Determine the (x, y) coordinate at the center of the cell enclosing the given text.  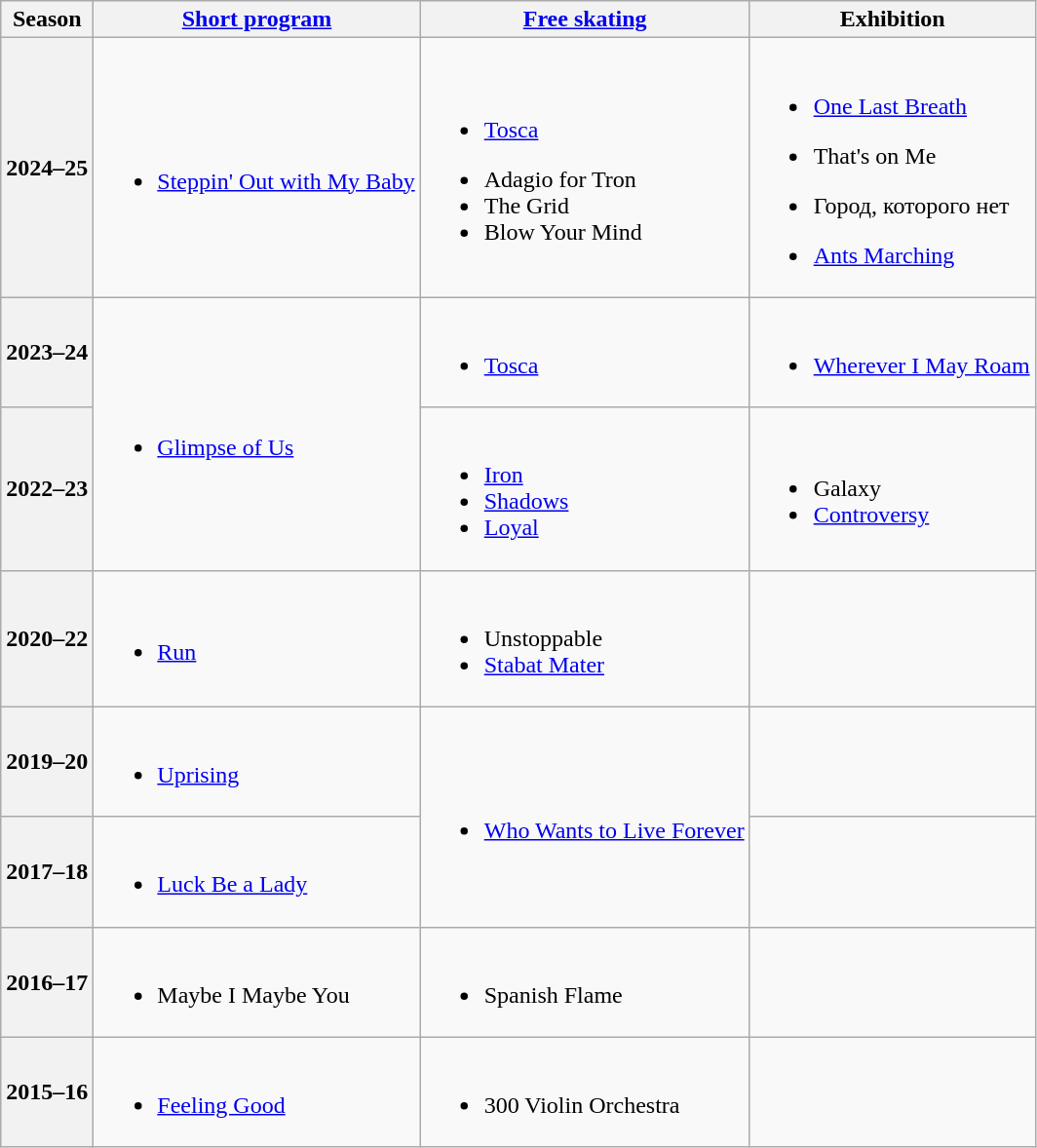
2022–23 (47, 489)
Run (257, 638)
Season (47, 19)
IronShadows Loyal (585, 489)
Uprising (257, 762)
Exhibition (893, 19)
Who Wants to Live Forever (585, 817)
Free skating (585, 19)
Steppin' Out with My Baby (257, 168)
2015–16 (47, 1091)
2016–17 (47, 982)
Maybe I Maybe You (257, 982)
Short program (257, 19)
2024–25 (47, 168)
Tosca (585, 353)
2020–22 (47, 638)
Wherever I May Roam (893, 353)
2017–18 (47, 871)
2019–20 (47, 762)
Galaxy Controversy (893, 489)
Luck Be a Lady (257, 871)
Spanish Flame (585, 982)
One Last Breath That's on Me Город, которого нет Ants Marching (893, 168)
Tosca Adagio for TronThe Grid Blow Your Mind (585, 168)
300 Violin Orchestra (585, 1091)
Unstoppable Stabat Mater (585, 638)
Feeling Good (257, 1091)
2023–24 (47, 353)
Glimpse of Us (257, 434)
